Return the (x, y) coordinate for the center point of the cell that contains the specified text.  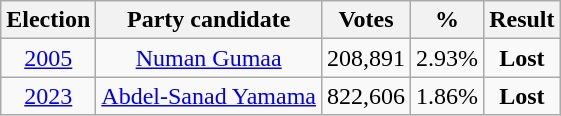
822,606 (366, 96)
% (448, 20)
2023 (48, 96)
2.93% (448, 58)
Numan Gumaa (209, 58)
Election (48, 20)
Party candidate (209, 20)
Votes (366, 20)
Abdel-Sanad Yamama (209, 96)
Result (522, 20)
2005 (48, 58)
1.86% (448, 96)
208,891 (366, 58)
